Find where the given text appears and provide that cell's center as (x, y) coordinate. 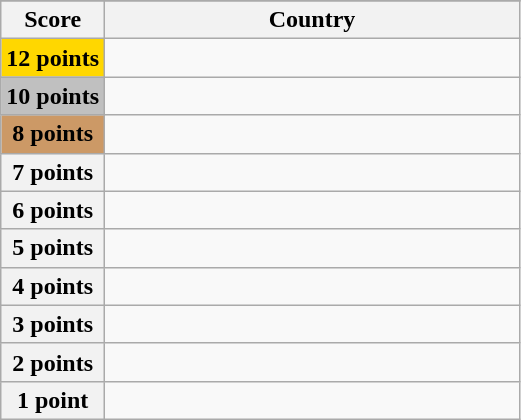
10 points (53, 96)
2 points (53, 362)
12 points (53, 58)
6 points (53, 210)
4 points (53, 286)
3 points (53, 324)
8 points (53, 134)
1 point (53, 400)
7 points (53, 172)
Score (53, 20)
5 points (53, 248)
Country (312, 20)
